Return the (x, y) coordinate for the center point of the cell that contains the specified text.  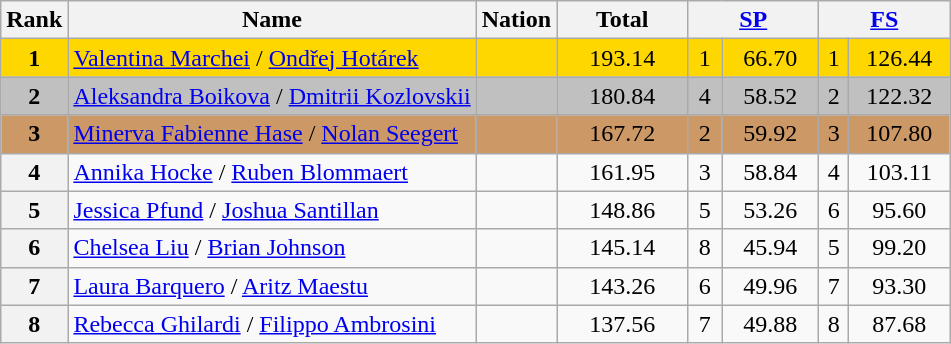
95.60 (900, 210)
Valentina Marchei / Ondřej Hotárek (272, 58)
53.26 (770, 210)
49.88 (770, 324)
143.26 (622, 286)
58.52 (770, 96)
SP (754, 20)
107.80 (900, 134)
103.11 (900, 172)
45.94 (770, 248)
FS (884, 20)
66.70 (770, 58)
Aleksandra Boikova / Dmitrii Kozlovskii (272, 96)
Rebecca Ghilardi / Filippo Ambrosini (272, 324)
93.30 (900, 286)
59.92 (770, 134)
126.44 (900, 58)
87.68 (900, 324)
161.95 (622, 172)
Rank (34, 20)
137.56 (622, 324)
Total (622, 20)
145.14 (622, 248)
Minerva Fabienne Hase / Nolan Seegert (272, 134)
Chelsea Liu / Brian Johnson (272, 248)
99.20 (900, 248)
167.72 (622, 134)
49.96 (770, 286)
58.84 (770, 172)
Annika Hocke / Ruben Blommaert (272, 172)
148.86 (622, 210)
Laura Barquero / Aritz Maestu (272, 286)
180.84 (622, 96)
Jessica Pfund / Joshua Santillan (272, 210)
193.14 (622, 58)
122.32 (900, 96)
Name (272, 20)
Nation (516, 20)
